Return the [X, Y] coordinate for the center point of the cell that contains the specified text.  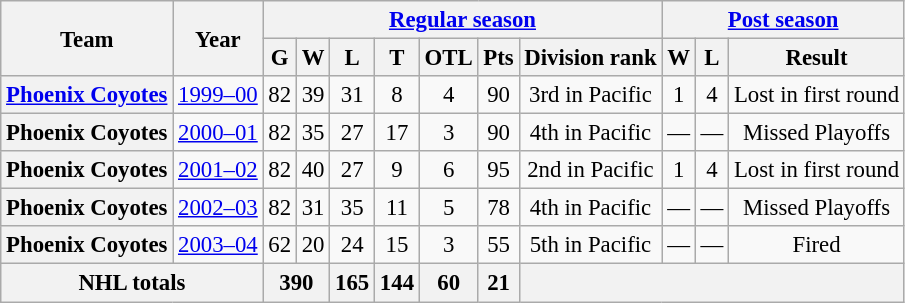
390 [296, 283]
20 [312, 245]
5 [448, 208]
2nd in Pacific [590, 170]
6 [448, 170]
60 [448, 283]
15 [398, 245]
95 [498, 170]
17 [398, 133]
Result [817, 58]
G [280, 58]
9 [398, 170]
NHL totals [132, 283]
62 [280, 245]
165 [352, 283]
Fired [817, 245]
55 [498, 245]
Division rank [590, 58]
39 [312, 95]
1999–00 [218, 95]
2001–02 [218, 170]
2003–04 [218, 245]
3rd in Pacific [590, 95]
T [398, 58]
5th in Pacific [590, 245]
78 [498, 208]
8 [398, 95]
OTL [448, 58]
21 [498, 283]
Regular season [462, 20]
40 [312, 170]
Pts [498, 58]
Post season [784, 20]
11 [398, 208]
144 [398, 283]
Team [87, 38]
2002–03 [218, 208]
Year [218, 38]
2000–01 [218, 133]
24 [352, 245]
